Search for the cell housing the specified text and yield its (X, Y) center coordinate. 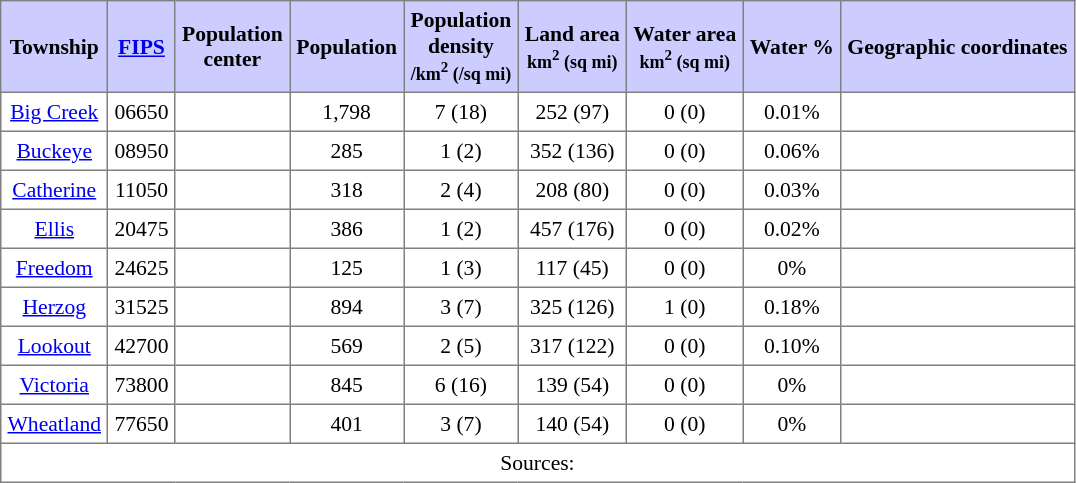
24625 (142, 268)
Population (347, 47)
1,798 (347, 112)
Freedom (54, 268)
FIPS (142, 47)
318 (347, 190)
20475 (142, 228)
0.02% (792, 228)
Wheatland (54, 424)
Catherine (54, 190)
117 (45) (572, 268)
894 (347, 306)
7 (18) (461, 112)
Sources: (538, 462)
2 (4) (461, 190)
139 (54) (572, 384)
386 (347, 228)
6 (16) (461, 384)
Herzog (54, 306)
Big Creek (54, 112)
Geographic coordinates (958, 47)
1 (3) (461, 268)
252 (97) (572, 112)
845 (347, 384)
208 (80) (572, 190)
Land areakm2 (sq mi) (572, 47)
11050 (142, 190)
0.10% (792, 346)
Lookout (54, 346)
Victoria (54, 384)
285 (347, 150)
31525 (142, 306)
73800 (142, 384)
0.06% (792, 150)
Township (54, 47)
06650 (142, 112)
42700 (142, 346)
0.03% (792, 190)
325 (126) (572, 306)
317 (122) (572, 346)
Ellis (54, 228)
457 (176) (572, 228)
Populationdensity/km2 (/sq mi) (461, 47)
2 (5) (461, 346)
77650 (142, 424)
125 (347, 268)
401 (347, 424)
0.18% (792, 306)
140 (54) (572, 424)
Water areakm2 (sq mi) (685, 47)
352 (136) (572, 150)
1 (0) (685, 306)
0.01% (792, 112)
Buckeye (54, 150)
Water % (792, 47)
Populationcenter (232, 47)
08950 (142, 150)
569 (347, 346)
